For the text-containing cell, return its midpoint in (x, y) coordinate format. 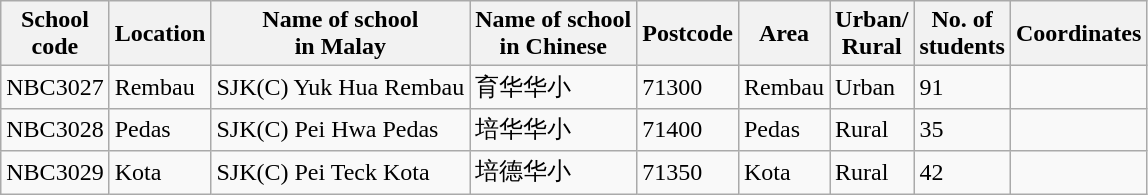
SJK(C) Pei Hwa Pedas (340, 130)
71400 (688, 130)
培华华小 (554, 130)
Name of schoolin Malay (340, 34)
Location (160, 34)
Area (784, 34)
35 (962, 130)
SJK(C) Pei Teck Kota (340, 172)
Urban (872, 88)
NBC3027 (55, 88)
NBC3028 (55, 130)
SJK(C) Yuk Hua Rembau (340, 88)
42 (962, 172)
Schoolcode (55, 34)
Name of schoolin Chinese (554, 34)
No. ofstudents (962, 34)
71300 (688, 88)
NBC3029 (55, 172)
71350 (688, 172)
Coordinates (1078, 34)
Postcode (688, 34)
Urban/Rural (872, 34)
91 (962, 88)
育华华小 (554, 88)
培德华小 (554, 172)
